Extract the [X, Y] coordinate from the center of the cell holding the provided text.  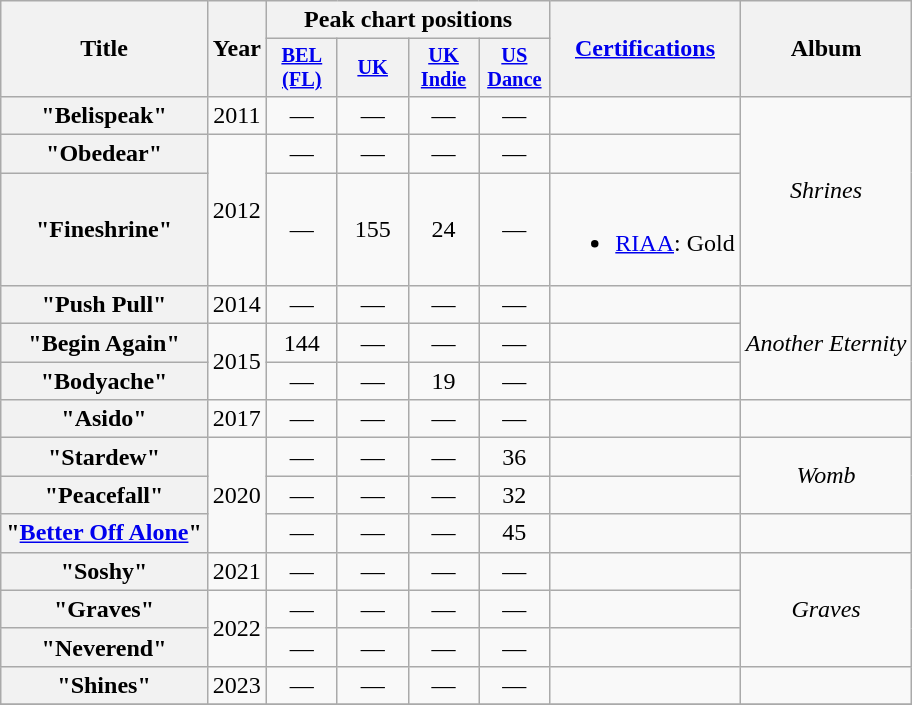
"Graves" [104, 609]
Album [826, 49]
"Peacefall" [104, 495]
36 [514, 457]
24 [444, 230]
"Shines" [104, 685]
"Belispeak" [104, 115]
19 [444, 381]
"Soshy" [104, 571]
Another Eternity [826, 343]
2017 [236, 419]
2023 [236, 685]
Year [236, 49]
BEL (FL) [302, 68]
UK [372, 68]
144 [302, 343]
"Asido" [104, 419]
"Bodyache" [104, 381]
"Push Pull" [104, 305]
155 [372, 230]
Shrines [826, 190]
2022 [236, 628]
2014 [236, 305]
"Stardew" [104, 457]
32 [514, 495]
Womb [826, 476]
USDance [514, 68]
2012 [236, 210]
"Obedear" [104, 154]
"Fineshrine" [104, 230]
Graves [826, 609]
Title [104, 49]
"Better Off Alone" [104, 533]
2021 [236, 571]
2011 [236, 115]
2015 [236, 362]
"Begin Again" [104, 343]
RIAA: Gold [645, 230]
45 [514, 533]
"Neverend" [104, 647]
Peak chart positions [408, 20]
2020 [236, 495]
Certifications [645, 49]
UKIndie [444, 68]
